Return [x, y] of the center of cell containing provided text 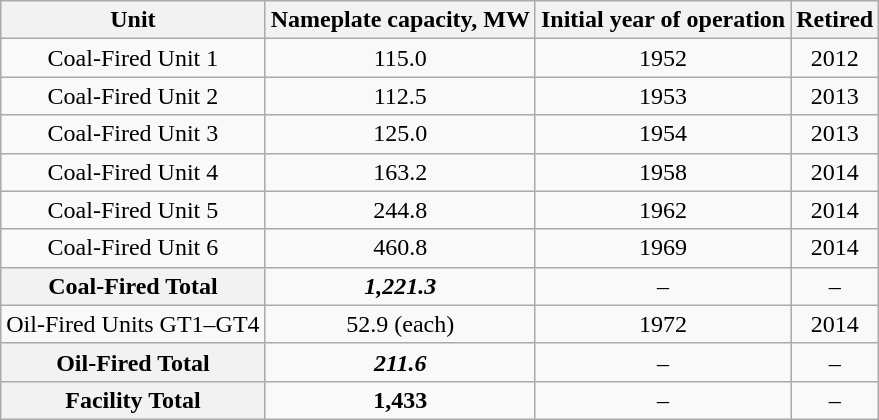
211.6 [400, 362]
2012 [835, 58]
1972 [662, 324]
1,433 [400, 400]
1962 [662, 210]
1954 [662, 134]
52.9 (each) [400, 324]
Oil-Fired Total [133, 362]
Unit [133, 20]
1952 [662, 58]
Coal-Fired Unit 4 [133, 172]
1953 [662, 96]
112.5 [400, 96]
Initial year of operation [662, 20]
1,221.3 [400, 286]
Coal-Fired Unit 3 [133, 134]
115.0 [400, 58]
Coal-Fired Unit 6 [133, 248]
460.8 [400, 248]
125.0 [400, 134]
1969 [662, 248]
Coal-Fired Total [133, 286]
244.8 [400, 210]
Retired [835, 20]
Facility Total [133, 400]
Nameplate capacity, MW [400, 20]
Coal-Fired Unit 5 [133, 210]
163.2 [400, 172]
Coal-Fired Unit 2 [133, 96]
Oil-Fired Units GT1–GT4 [133, 324]
Coal-Fired Unit 1 [133, 58]
1958 [662, 172]
